Return the [x, y] coordinate for the center point of the cell that contains the specified text.  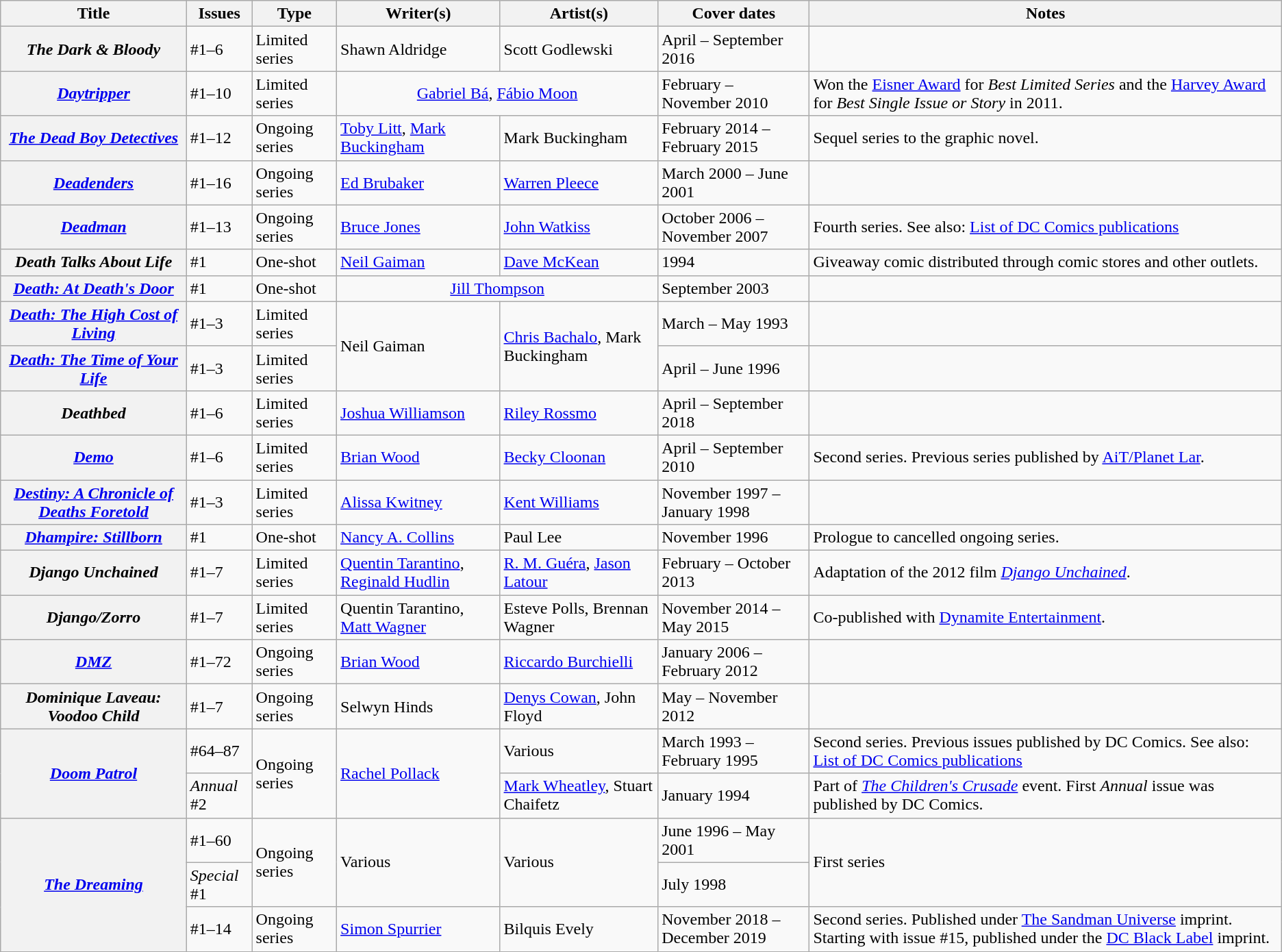
Fourth series. See also: List of DC Comics publications [1045, 227]
Sequel series to the graphic novel. [1045, 138]
November 2014 – May 2015 [734, 618]
Co-published with Dynamite Entertainment. [1045, 618]
Mark Wheatley, Stuart Chaifetz [579, 796]
#1–14 [219, 929]
Alissa Kwitney [418, 501]
Prologue to cancelled ongoing series. [1045, 538]
Special #1 [219, 885]
February – November 2010 [734, 93]
Shawn Aldridge [418, 49]
November 1996 [734, 538]
March 2000 – June 2001 [734, 182]
Ed Brubaker [418, 182]
Doom Patrol [94, 773]
John Watkiss [579, 227]
Gabriel Bá, Fábio Moon [497, 93]
Rachel Pollack [418, 773]
Giveaway comic distributed through comic stores and other outlets. [1045, 262]
#1–10 [219, 93]
Dave McKean [579, 262]
Quentin Tarantino, Reginald Hudlin [418, 573]
November 1997 – January 1998 [734, 501]
Nancy A. Collins [418, 538]
Mark Buckingham [579, 138]
Riccardo Burchielli [579, 662]
Dhampire: Stillborn [94, 538]
March – May 1993 [734, 323]
R. M. Guéra, Jason Latour [579, 573]
Quentin Tarantino, Matt Wagner [418, 618]
May – November 2012 [734, 707]
Cover dates [734, 14]
November 2018 – December 2019 [734, 929]
Django/Zorro [94, 618]
Selwyn Hinds [418, 707]
#1–12 [219, 138]
Simon Spurrier [418, 929]
Notes [1045, 14]
Death: The Time of Your Life [94, 368]
July 1998 [734, 885]
Daytripper [94, 93]
Joshua Williamson [418, 412]
October 2006 – November 2007 [734, 227]
Deadenders [94, 182]
Part of The Children's Crusade event. First Annual issue was published by DC Comics. [1045, 796]
Demo [94, 458]
Death: At Death's Door [94, 288]
Bruce Jones [418, 227]
Second series. Published under The Sandman Universe imprint. Starting with issue #15, published under the DC Black Label imprint. [1045, 929]
Deathbed [94, 412]
Riley Rossmo [579, 412]
Issues [219, 14]
Type [294, 14]
Warren Pleece [579, 182]
April – September 2018 [734, 412]
DMZ [94, 662]
February 2014 – February 2015 [734, 138]
Dominique Laveau: Voodoo Child [94, 707]
The Dreaming [94, 885]
Title [94, 14]
January 1994 [734, 796]
Scott Godlewski [579, 49]
#1–60 [219, 840]
Adaptation of the 2012 film Django Unchained. [1045, 573]
1994 [734, 262]
Annual #2 [219, 796]
Artist(s) [579, 14]
The Dark & Bloody [94, 49]
Chris Bachalo, Mark Buckingham [579, 346]
June 1996 – May 2001 [734, 840]
First series [1045, 862]
Destiny: A Chronicle of Deaths Foretold [94, 501]
April – June 1996 [734, 368]
Paul Lee [579, 538]
Second series. Previous issues published by DC Comics. See also: List of DC Comics publications [1045, 751]
March 1993 – February 1995 [734, 751]
Deadman [94, 227]
#1–72 [219, 662]
April – September 2010 [734, 458]
#64–87 [219, 751]
Toby Litt, Mark Buckingham [418, 138]
Esteve Polls, Brennan Wagner [579, 618]
Kent Williams [579, 501]
Writer(s) [418, 14]
Won the Eisner Award for Best Limited Series and the Harvey Award for Best Single Issue or Story in 2011. [1045, 93]
Jill Thompson [497, 288]
The Dead Boy Detectives [94, 138]
Bilquis Evely [579, 929]
Denys Cowan, John Floyd [579, 707]
Death: The High Cost of Living [94, 323]
January 2006 – February 2012 [734, 662]
February – October 2013 [734, 573]
September 2003 [734, 288]
Django Unchained [94, 573]
#1–16 [219, 182]
April – September 2016 [734, 49]
Death Talks About Life [94, 262]
Becky Cloonan [579, 458]
#1–13 [219, 227]
Second series. Previous series published by AiT/Planet Lar. [1045, 458]
